Extract the [X, Y] coordinate from the center of the cell holding the provided text.  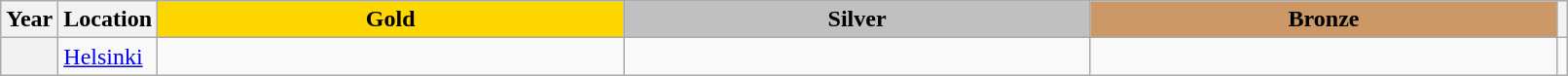
Helsinki [108, 57]
Location [108, 19]
Year [29, 19]
Gold [391, 19]
Bronze [1324, 19]
Silver [857, 19]
